Return [X, Y] of the center of cell containing provided text 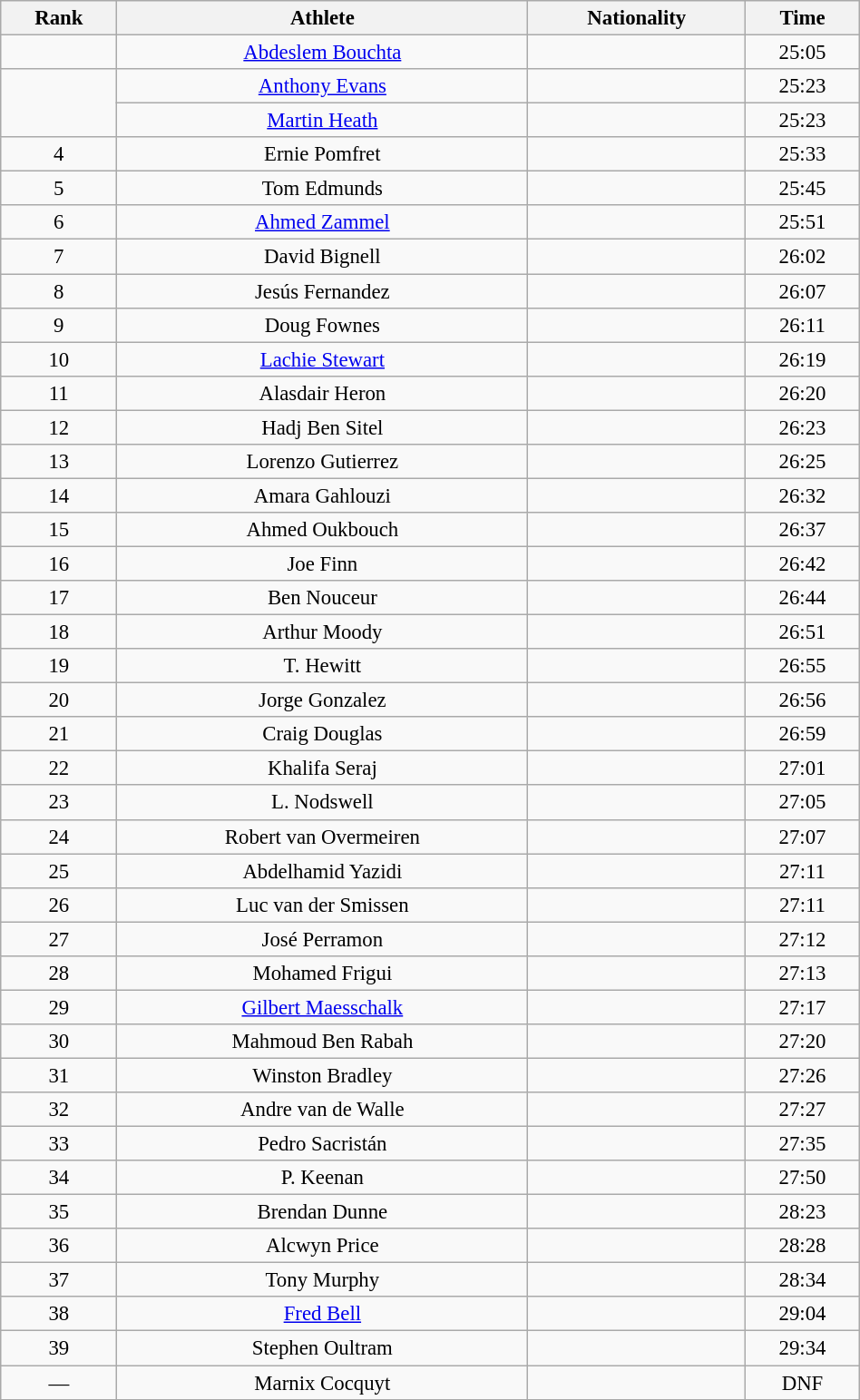
26:25 [803, 462]
David Bignell [323, 257]
22 [59, 769]
Martin Heath [323, 121]
26:56 [803, 700]
27:13 [803, 974]
5 [59, 189]
Jorge Gonzalez [323, 700]
Ahmed Zammel [323, 222]
24 [59, 837]
27:27 [803, 1110]
26:20 [803, 393]
7 [59, 257]
Ben Nouceur [323, 598]
Robert van Overmeiren [323, 837]
31 [59, 1075]
16 [59, 563]
— [59, 1383]
26:59 [803, 734]
Jesús Fernandez [323, 291]
26:32 [803, 495]
25:33 [803, 154]
Khalifa Seraj [323, 769]
26:51 [803, 632]
Brendan Dunne [323, 1212]
37 [59, 1280]
27:12 [803, 939]
38 [59, 1315]
Athlete [323, 18]
27:26 [803, 1075]
10 [59, 359]
25:51 [803, 222]
Ernie Pomfret [323, 154]
30 [59, 1042]
Stephen Oultram [323, 1348]
26:23 [803, 427]
12 [59, 427]
Joe Finn [323, 563]
33 [59, 1144]
26:11 [803, 325]
Marnix Cocquyt [323, 1383]
Time [803, 18]
28 [59, 974]
27:35 [803, 1144]
Arthur Moody [323, 632]
Rank [59, 18]
26:55 [803, 666]
Nationality [637, 18]
36 [59, 1246]
39 [59, 1348]
26:07 [803, 291]
DNF [803, 1383]
Alasdair Heron [323, 393]
27:05 [803, 803]
Luc van der Smissen [323, 905]
José Perramon [323, 939]
Hadj Ben Sitel [323, 427]
15 [59, 530]
Tony Murphy [323, 1280]
32 [59, 1110]
28:28 [803, 1246]
Gilbert Maesschalk [323, 1007]
6 [59, 222]
27 [59, 939]
Anthony Evans [323, 86]
Abdelhamid Yazidi [323, 871]
26:44 [803, 598]
29 [59, 1007]
Doug Fownes [323, 325]
Tom Edmunds [323, 189]
Mohamed Frigui [323, 974]
25 [59, 871]
26:42 [803, 563]
Mahmoud Ben Rabah [323, 1042]
27:07 [803, 837]
34 [59, 1178]
T. Hewitt [323, 666]
21 [59, 734]
35 [59, 1212]
Lorenzo Gutierrez [323, 462]
28:34 [803, 1280]
Alcwyn Price [323, 1246]
Fred Bell [323, 1315]
Lachie Stewart [323, 359]
Craig Douglas [323, 734]
27:50 [803, 1178]
27:17 [803, 1007]
27:20 [803, 1042]
23 [59, 803]
25:05 [803, 53]
18 [59, 632]
Winston Bradley [323, 1075]
26:37 [803, 530]
9 [59, 325]
17 [59, 598]
26:19 [803, 359]
Ahmed Oukbouch [323, 530]
25:45 [803, 189]
13 [59, 462]
26 [59, 905]
L. Nodswell [323, 803]
Amara Gahlouzi [323, 495]
11 [59, 393]
26:02 [803, 257]
8 [59, 291]
Pedro Sacristán [323, 1144]
Abdeslem Bouchta [323, 53]
4 [59, 154]
29:04 [803, 1315]
28:23 [803, 1212]
19 [59, 666]
20 [59, 700]
29:34 [803, 1348]
P. Keenan [323, 1178]
Andre van de Walle [323, 1110]
14 [59, 495]
27:01 [803, 769]
